Return the [x, y] coordinate for the center point of the cell that contains the specified text.  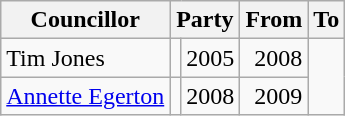
From [274, 20]
2009 [274, 96]
Annette Egerton [86, 96]
To [326, 20]
2005 [210, 58]
Party [205, 20]
Tim Jones [86, 58]
Councillor [86, 20]
